Pinpoint the cell where the given text exists, returning its (x, y) midpoint coordinate. 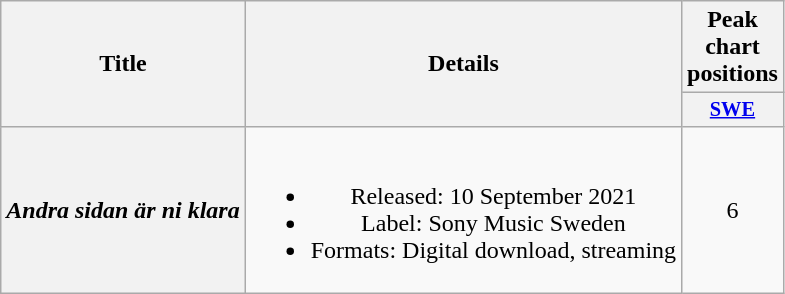
6 (733, 210)
Details (463, 64)
Andra sidan är ni klara (123, 210)
Title (123, 64)
SWE (733, 110)
Released: 10 September 2021Label: Sony Music SwedenFormats: Digital download, streaming (463, 210)
Peak chart positions (733, 47)
